Scan for the cell matching the given text and deliver its [X, Y] coordinate at center. 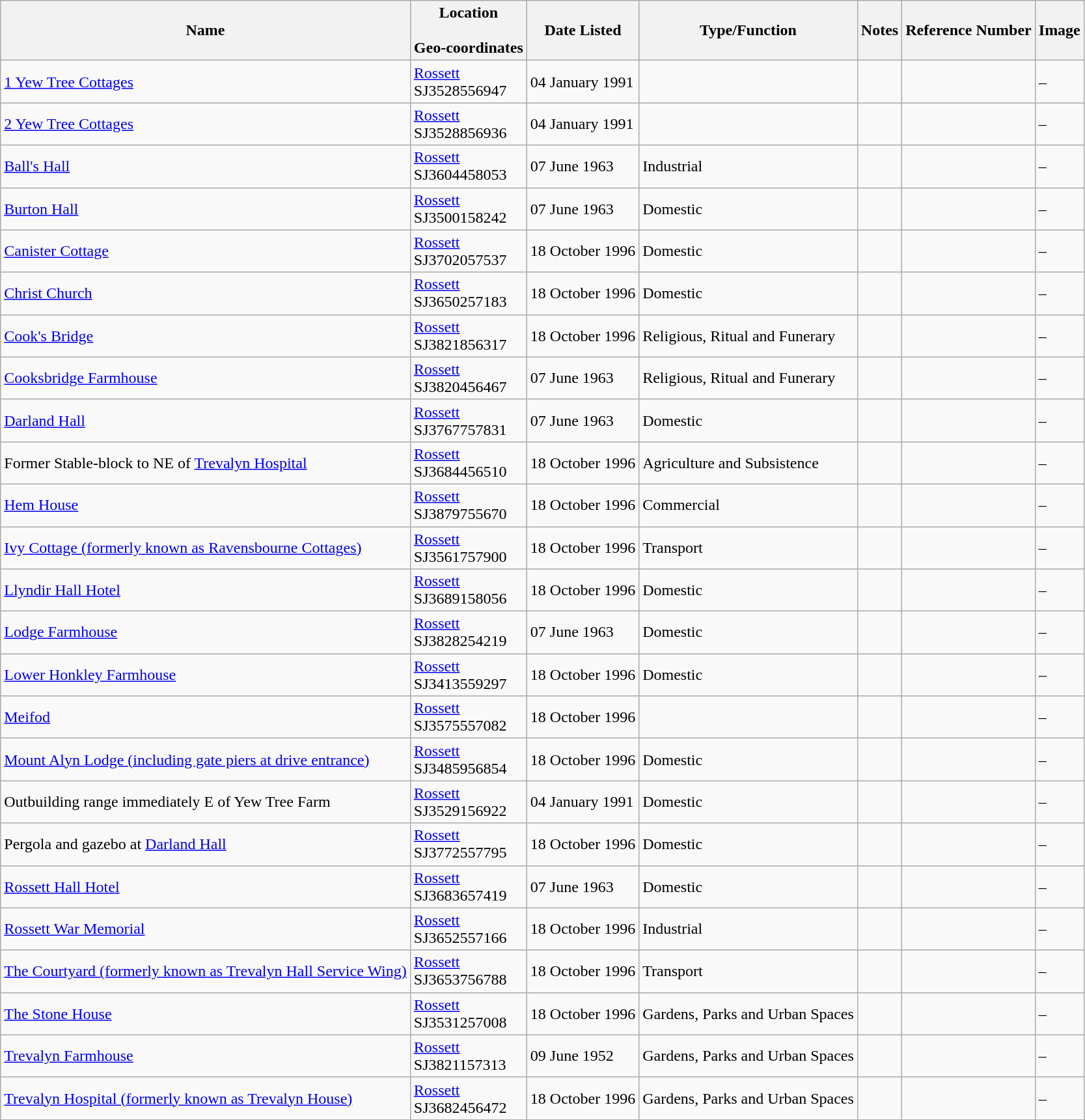
Christ Church [206, 293]
Agriculture and Subsistence [749, 462]
RossettSJ3684456510 [469, 462]
Commercial [749, 505]
RossettSJ3413559297 [469, 675]
RossettSJ3683657419 [469, 887]
Date Listed [583, 31]
The Courtyard (formerly known as Trevalyn Hall Service Wing) [206, 972]
RossettSJ3500158242 [469, 208]
RossettSJ3821157313 [469, 1056]
Hem House [206, 505]
Burton Hall [206, 208]
Name [206, 31]
RossettSJ3575557082 [469, 718]
RossettSJ3828254219 [469, 633]
Lower Honkley Farmhouse [206, 675]
Ivy Cottage (formerly known as Ravensbourne Cottages) [206, 547]
RossettSJ3767757831 [469, 421]
Trevalyn Farmhouse [206, 1056]
2 Yew Tree Cottages [206, 124]
Image [1060, 31]
RossettSJ3528556947 [469, 82]
Type/Function [749, 31]
Rossett Hall Hotel [206, 887]
Notes [879, 31]
RossettSJ3772557795 [469, 844]
RossettSJ3689158056 [469, 590]
Darland Hall [206, 421]
Outbuilding range immediately E of Yew Tree Farm [206, 802]
Trevalyn Hospital (formerly known as Trevalyn House) [206, 1098]
09 June 1952 [583, 1056]
Meifod [206, 718]
RossettSJ3529156922 [469, 802]
Cook's Bridge [206, 336]
Cooksbridge Farmhouse [206, 378]
RossettSJ3528856936 [469, 124]
RossettSJ3485956854 [469, 759]
Canister Cottage [206, 251]
Reference Number [968, 31]
RossettSJ3821856317 [469, 336]
RossettSJ3650257183 [469, 293]
Lodge Farmhouse [206, 633]
Pergola and gazebo at Darland Hall [206, 844]
RossettSJ3604458053 [469, 167]
RossettSJ3653756788 [469, 972]
Llyndir Hall Hotel [206, 590]
RossettSJ3682456472 [469, 1098]
LocationGeo-coordinates [469, 31]
Rossett War Memorial [206, 929]
1 Yew Tree Cottages [206, 82]
RossettSJ3820456467 [469, 378]
Ball's Hall [206, 167]
RossettSJ3702057537 [469, 251]
RossettSJ3531257008 [469, 1013]
RossettSJ3652557166 [469, 929]
Former Stable-block to NE of Trevalyn Hospital [206, 462]
Mount Alyn Lodge (including gate piers at drive entrance) [206, 759]
RossettSJ3879755670 [469, 505]
The Stone House [206, 1013]
RossettSJ3561757900 [469, 547]
